Find where the given text appears and provide that cell's center as [X, Y] coordinate. 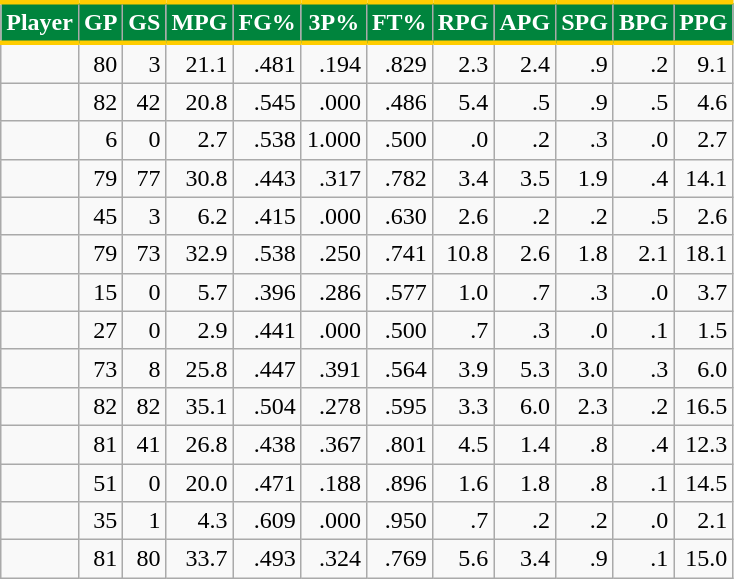
PPG [704, 22]
6.2 [200, 216]
5.7 [200, 292]
51 [100, 483]
.194 [334, 63]
1 [144, 521]
15 [100, 292]
GP [100, 22]
.782 [399, 178]
.471 [267, 483]
2.4 [525, 63]
9.1 [704, 63]
16.5 [704, 406]
1.4 [525, 444]
20.8 [200, 102]
25.8 [200, 368]
18.1 [704, 254]
1.0 [463, 292]
12.3 [704, 444]
APG [525, 22]
1.5 [704, 330]
.896 [399, 483]
42 [144, 102]
3P% [334, 22]
.441 [267, 330]
.595 [399, 406]
4.3 [200, 521]
1.000 [334, 140]
45 [100, 216]
.250 [334, 254]
.545 [267, 102]
.481 [267, 63]
FT% [399, 22]
FG% [267, 22]
BPG [643, 22]
26.8 [200, 444]
.396 [267, 292]
.286 [334, 292]
RPG [463, 22]
14.1 [704, 178]
5.3 [525, 368]
3.5 [525, 178]
.486 [399, 102]
10.8 [463, 254]
3.0 [585, 368]
32.9 [200, 254]
.367 [334, 444]
4.6 [704, 102]
.630 [399, 216]
.443 [267, 178]
27 [100, 330]
Player [40, 22]
14.5 [704, 483]
GS [144, 22]
1.9 [585, 178]
.438 [267, 444]
20.0 [200, 483]
77 [144, 178]
41 [144, 444]
33.7 [200, 559]
MPG [200, 22]
3.3 [463, 406]
.415 [267, 216]
5.6 [463, 559]
.609 [267, 521]
.324 [334, 559]
.317 [334, 178]
.447 [267, 368]
2.9 [200, 330]
6 [100, 140]
.504 [267, 406]
.950 [399, 521]
4.5 [463, 444]
1.6 [463, 483]
.801 [399, 444]
.577 [399, 292]
.391 [334, 368]
21.1 [200, 63]
.741 [399, 254]
3.7 [704, 292]
.769 [399, 559]
8 [144, 368]
.278 [334, 406]
.564 [399, 368]
35 [100, 521]
SPG [585, 22]
3.9 [463, 368]
15.0 [704, 559]
.493 [267, 559]
35.1 [200, 406]
5.4 [463, 102]
.188 [334, 483]
.829 [399, 63]
30.8 [200, 178]
